Provide the (x, y) coordinate of the cell's center where the given text is located.  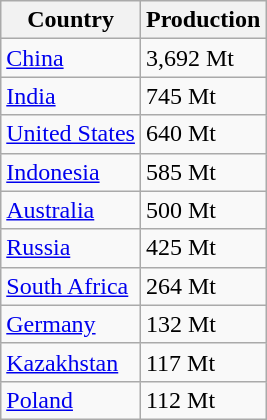
India (71, 96)
264 Mt (202, 286)
Country (71, 20)
425 Mt (202, 248)
Russia (71, 248)
Kazakhstan (71, 362)
Indonesia (71, 172)
112 Mt (202, 400)
Germany (71, 324)
640 Mt (202, 134)
Australia (71, 210)
China (71, 58)
745 Mt (202, 96)
132 Mt (202, 324)
500 Mt (202, 210)
United States (71, 134)
3,692 Mt (202, 58)
Poland (71, 400)
South Africa (71, 286)
Production (202, 20)
117 Mt (202, 362)
585 Mt (202, 172)
